Return [x, y] of the center of cell containing provided text 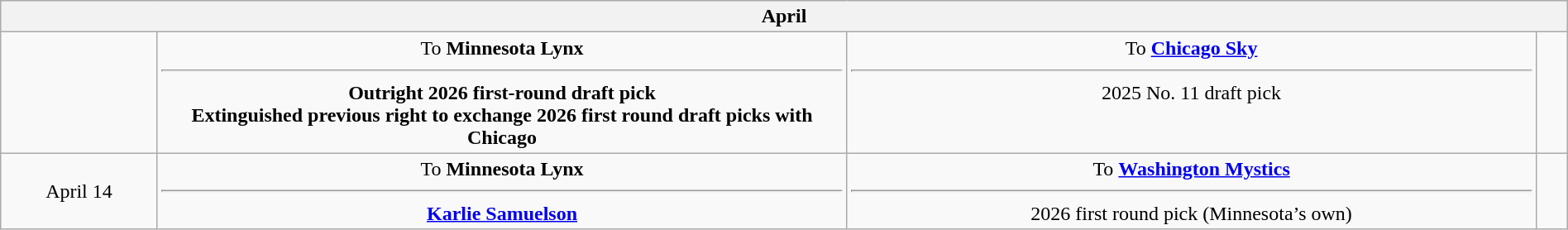
To Washington Mystics2026 first round pick (Minnesota’s own) [1192, 191]
To Minnesota LynxOutright 2026 first-round draft pickExtinguished previous right to exchange 2026 first round draft picks with Chicago [502, 93]
April [784, 17]
April 14 [79, 191]
To Chicago Sky2025 No. 11 draft pick [1192, 93]
To Minnesota LynxKarlie Samuelson [502, 191]
